Locate the cell with the specified text and output its [x, y] center coordinate. 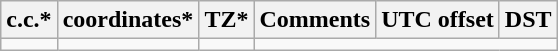
coordinates* [128, 20]
DST [528, 20]
Comments [315, 20]
TZ* [226, 20]
UTC offset [438, 20]
c.c.* [29, 20]
